Output the (x, y) coordinate of the center of the cell containing the given text.  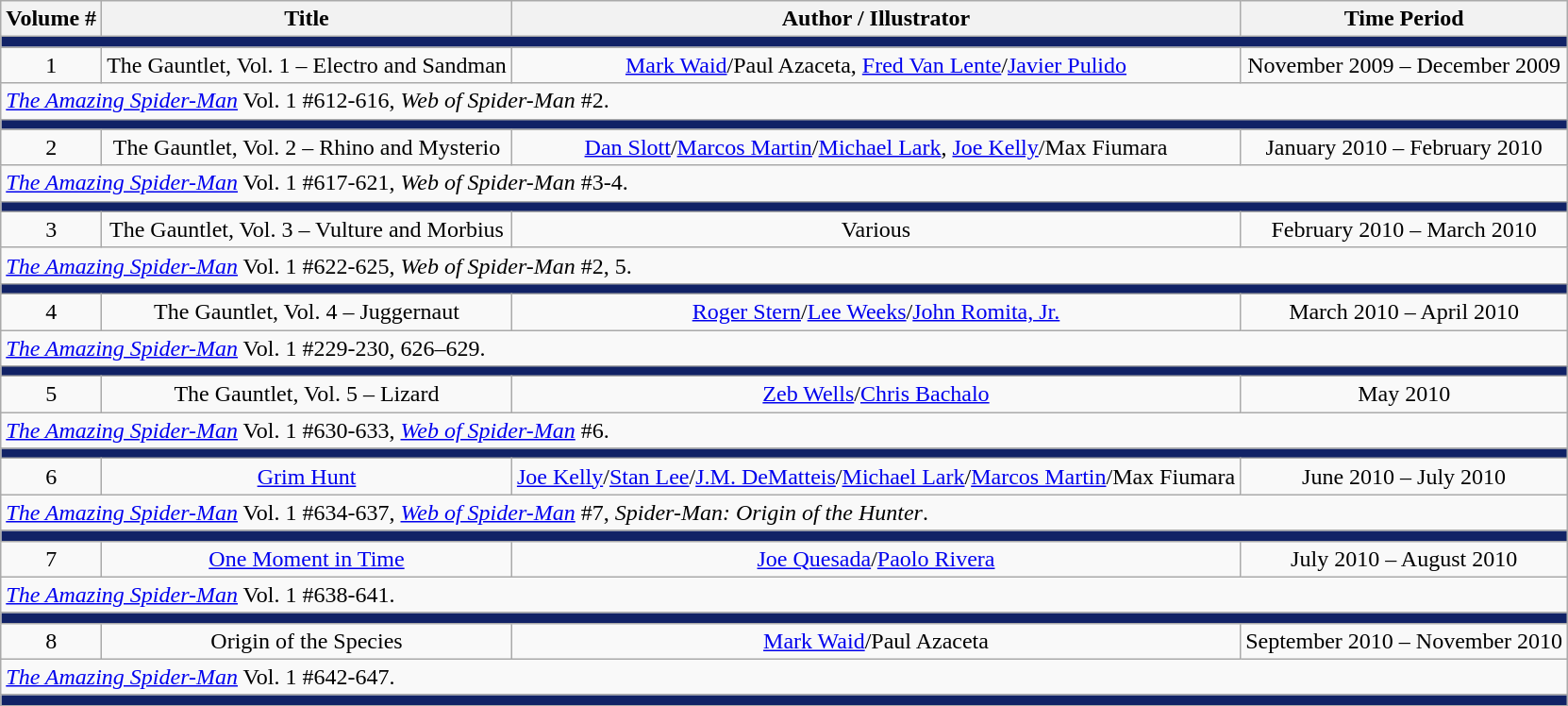
4 (51, 311)
The Gauntlet, Vol. 3 – Vulture and Morbius (308, 229)
5 (51, 395)
The Amazing Spider-Man Vol. 1 #612-616, Web of Spider-Man #2. (785, 101)
March 2010 – April 2010 (1404, 311)
Volume # (51, 19)
February 2010 – March 2010 (1404, 229)
The Amazing Spider-Man Vol. 1 #622-625, Web of Spider-Man #2, 5. (785, 265)
The Amazing Spider-Man Vol. 1 #638-641. (785, 595)
Title (308, 19)
Grim Hunt (308, 477)
Mark Waid/Paul Azaceta (876, 641)
January 2010 – February 2010 (1404, 147)
8 (51, 641)
The Gauntlet, Vol. 1 – Electro and Sandman (308, 65)
Time Period (1404, 19)
The Gauntlet, Vol. 4 – Juggernaut (308, 311)
Roger Stern/Lee Weeks/John Romita, Jr. (876, 311)
June 2010 – July 2010 (1404, 477)
The Amazing Spider-Man Vol. 1 #617-621, Web of Spider-Man #3-4. (785, 183)
Origin of the Species (308, 641)
September 2010 – November 2010 (1404, 641)
Zeb Wells/Chris Bachalo (876, 395)
Various (876, 229)
The Amazing Spider-Man Vol. 1 #229-230, 626–629. (785, 348)
Dan Slott/Marcos Martin/Michael Lark, Joe Kelly/Max Fiumara (876, 147)
1 (51, 65)
The Amazing Spider-Man Vol. 1 #642-647. (785, 677)
November 2009 – December 2009 (1404, 65)
Author / Illustrator (876, 19)
7 (51, 559)
Joe Quesada/Paolo Rivera (876, 559)
6 (51, 477)
The Amazing Spider-Man Vol. 1 #634-637, Web of Spider-Man #7, Spider-Man: Origin of the Hunter. (785, 513)
2 (51, 147)
One Moment in Time (308, 559)
Joe Kelly/Stan Lee/J.M. DeMatteis/Michael Lark/Marcos Martin/Max Fiumara (876, 477)
Mark Waid/Paul Azaceta, Fred Van Lente/Javier Pulido (876, 65)
The Amazing Spider-Man Vol. 1 #630-633, Web of Spider-Man #6. (785, 430)
The Gauntlet, Vol. 5 – Lizard (308, 395)
The Gauntlet, Vol. 2 – Rhino and Mysterio (308, 147)
July 2010 – August 2010 (1404, 559)
May 2010 (1404, 395)
3 (51, 229)
